Extract the (x, y) coordinate from the center of the cell holding the provided text.  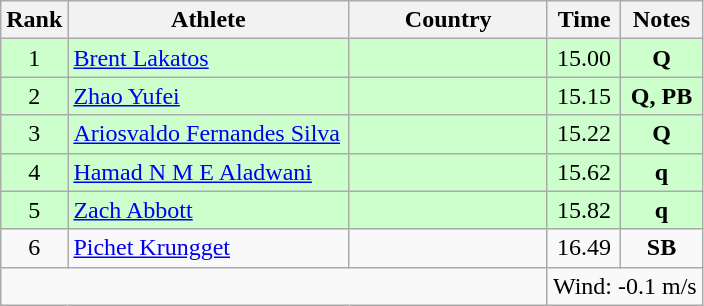
4 (34, 172)
Q, PB (662, 96)
15.62 (584, 172)
5 (34, 210)
3 (34, 134)
Ariosvaldo Fernandes Silva (208, 134)
Zhao Yufei (208, 96)
Athlete (208, 20)
Hamad N M E Aladwani (208, 172)
1 (34, 58)
SB (662, 248)
15.00 (584, 58)
15.82 (584, 210)
Notes (662, 20)
15.15 (584, 96)
16.49 (584, 248)
Country (448, 20)
15.22 (584, 134)
Brent Lakatos (208, 58)
Rank (34, 20)
Pichet Krungget (208, 248)
6 (34, 248)
Zach Abbott (208, 210)
2 (34, 96)
Wind: -0.1 m/s (624, 286)
Time (584, 20)
